Capture the cell that displays the provided text and extract its (X, Y) central coordinate. 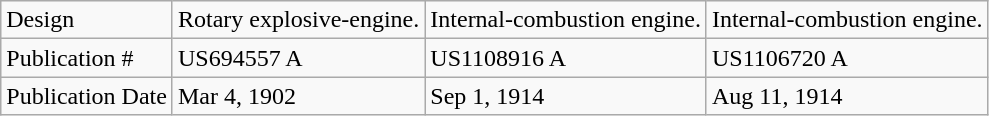
Publication # (87, 58)
Aug 11, 1914 (847, 96)
Sep 1, 1914 (566, 96)
Design (87, 20)
US694557 A (298, 58)
US1106720 A (847, 58)
Rotary explosive-engine. (298, 20)
Mar 4, 1902 (298, 96)
Publication Date (87, 96)
US1108916 A (566, 58)
